Capture the cell that displays the provided text and extract its (X, Y) central coordinate. 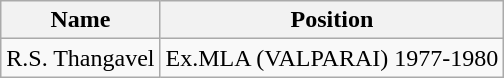
Name (80, 20)
Position (332, 20)
R.S. Thangavel (80, 58)
Ex.MLA (VALPARAI) 1977-1980 (332, 58)
